Scan for the cell matching the given text and deliver its [X, Y] coordinate at center. 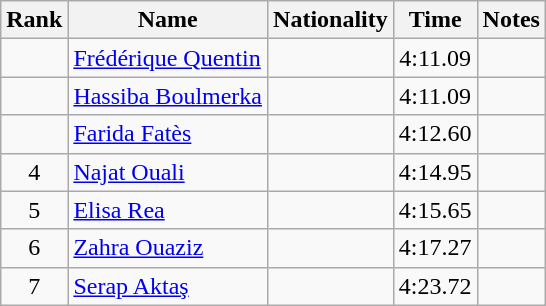
4 [34, 172]
Hassiba Boulmerka [168, 96]
Frédérique Quentin [168, 58]
4:15.65 [435, 210]
Rank [34, 20]
4:12.60 [435, 134]
Nationality [331, 20]
Name [168, 20]
4:23.72 [435, 286]
Zahra Ouaziz [168, 248]
Elisa Rea [168, 210]
Time [435, 20]
5 [34, 210]
Farida Fatès [168, 134]
4:17.27 [435, 248]
Najat Ouali [168, 172]
6 [34, 248]
Serap Aktaş [168, 286]
7 [34, 286]
4:14.95 [435, 172]
Notes [511, 20]
